Scan for the cell matching the given text and deliver its [x, y] coordinate at center. 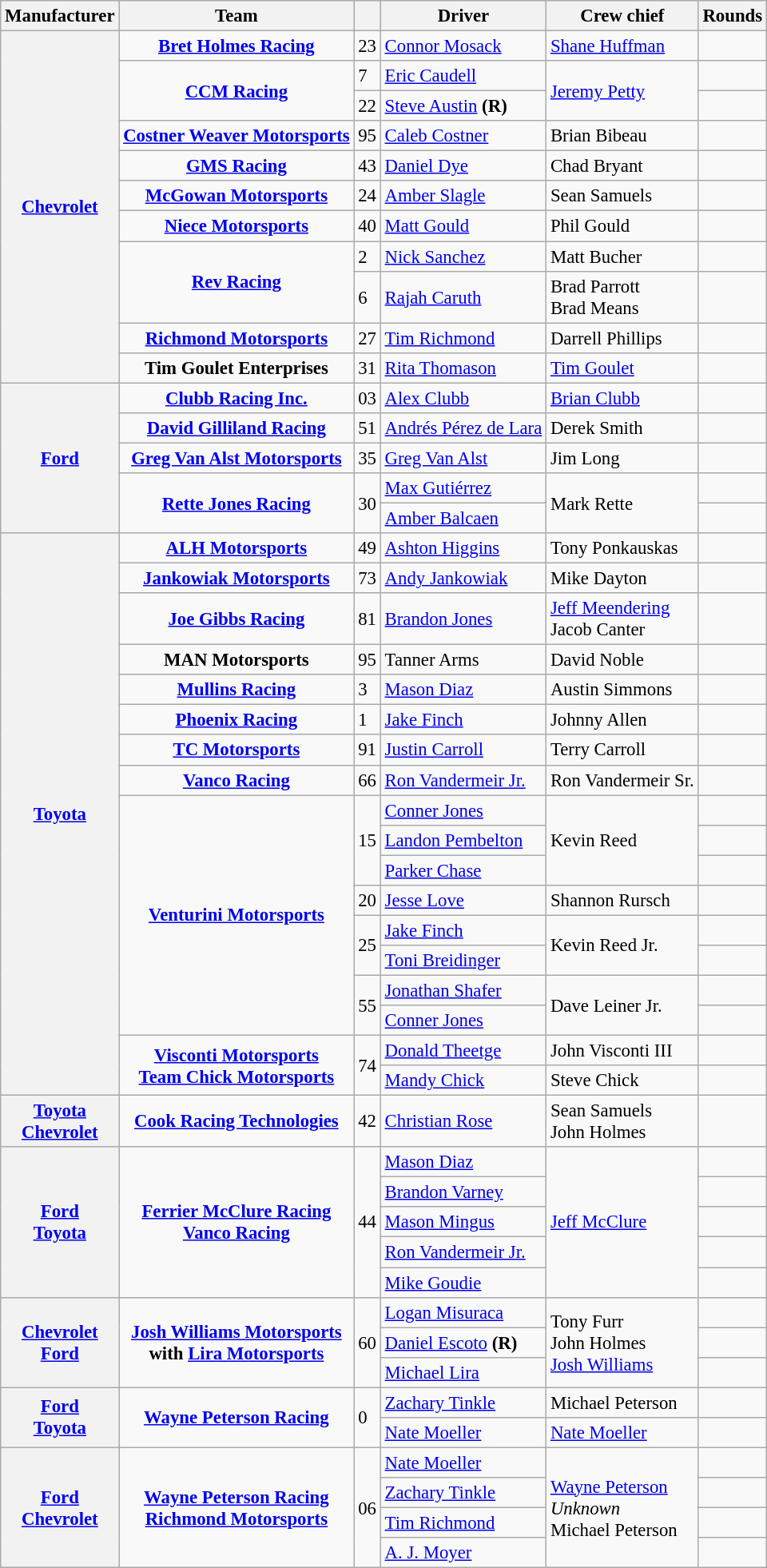
Tanner Arms [463, 660]
Matt Gould [463, 226]
Max Gutiérrez [463, 488]
Kevin Reed [623, 841]
2 [368, 257]
Christian Rose [463, 1122]
Niece Motorsports [236, 226]
7 [368, 76]
Michael Lira [463, 1372]
CCM Racing [236, 91]
Darrell Phillips [623, 338]
Jesse Love [463, 901]
Toyota [60, 814]
91 [368, 750]
Mike Goudie [463, 1283]
Tim Goulet Enterprises [236, 368]
Alex Clubb [463, 398]
Parker Chase [463, 870]
27 [368, 338]
42 [368, 1122]
Joe Gibbs Racing [236, 619]
Tim Goulet [623, 368]
66 [368, 780]
Team [236, 16]
Mike Dayton [623, 579]
Driver [463, 16]
1 [368, 720]
Rounds [732, 16]
A. J. Moyer [463, 1553]
Ashton Higgins [463, 548]
Crew chief [623, 16]
Phoenix Racing [236, 720]
Shane Huffman [623, 46]
Caleb Costner [463, 136]
Austin Simmons [623, 690]
Venturini Motorsports [236, 916]
Eric Caudell [463, 76]
Justin Carroll [463, 750]
22 [368, 106]
Tony Ponkauskas [623, 548]
Landon Pembelton [463, 840]
Mark Rette [623, 503]
MAN Motorsports [236, 660]
Andrés Pérez de Lara [463, 428]
Nick Sanchez [463, 257]
Ford Chevrolet [60, 1507]
Ford [60, 458]
Bret Holmes Racing [236, 46]
Daniel Escoto (R) [463, 1343]
Visconti Motorsports Team Chick Motorsports [236, 1066]
Brandon Varney [463, 1192]
Costner Weaver Motorsports [236, 136]
20 [368, 901]
David Gilliland Racing [236, 428]
Terry Carroll [623, 750]
Derek Smith [623, 428]
Steve Austin (R) [463, 106]
Greg Van Alst Motorsports [236, 458]
Andy Jankowiak [463, 579]
Jankowiak Motorsports [236, 579]
Amber Balcaen [463, 518]
David Noble [623, 660]
Jonathan Shafer [463, 990]
John Visconti III [623, 1051]
Toni Breidinger [463, 961]
Donald Theetge [463, 1051]
Richmond Motorsports [236, 338]
McGowan Motorsports [236, 196]
40 [368, 226]
0 [368, 1418]
Mason Mingus [463, 1222]
Brad Parrott Brad Means [623, 297]
Mandy Chick [463, 1080]
Manufacturer [60, 16]
55 [368, 1005]
Greg Van Alst [463, 458]
15 [368, 841]
43 [368, 166]
Clubb Racing Inc. [236, 398]
Wayne Peterson Racing [236, 1418]
GMS Racing [236, 166]
Jeff Meendering Jacob Canter [623, 619]
25 [368, 945]
TC Motorsports [236, 750]
Shannon Rursch [623, 901]
6 [368, 297]
Wayne Peterson Unknown Michael Peterson [623, 1507]
Logan Misuraca [463, 1312]
Brian Bibeau [623, 136]
Josh Williams Motorsports with Lira Motorsports [236, 1343]
Jim Long [623, 458]
06 [368, 1507]
Sean Samuels John Holmes [623, 1122]
Brian Clubb [623, 398]
03 [368, 398]
Cook Racing Technologies [236, 1122]
23 [368, 46]
31 [368, 368]
Kevin Reed Jr. [623, 945]
Chad Bryant [623, 166]
Wayne Peterson Racing Richmond Motorsports [236, 1507]
Sean Samuels [623, 196]
44 [368, 1222]
51 [368, 428]
Ferrier McClure Racing Vanco Racing [236, 1222]
Chevrolet Ford [60, 1343]
Toyota Chevrolet [60, 1122]
Connor Mosack [463, 46]
Matt Bucher [623, 257]
Rajah Caruth [463, 297]
3 [368, 690]
Tony Furr John Holmes Josh Williams [623, 1343]
Jeremy Petty [623, 91]
74 [368, 1066]
Rette Jones Racing [236, 503]
Vanco Racing [236, 780]
81 [368, 619]
Steve Chick [623, 1080]
73 [368, 579]
49 [368, 548]
24 [368, 196]
Daniel Dye [463, 166]
Michael Peterson [623, 1403]
Ron Vandermeir Sr. [623, 780]
60 [368, 1343]
Dave Leiner Jr. [623, 1005]
Rita Thomason [463, 368]
Mullins Racing [236, 690]
30 [368, 503]
35 [368, 458]
Jeff McClure [623, 1222]
Rev Racing [236, 282]
Amber Slagle [463, 196]
Johnny Allen [623, 720]
Chevrolet [60, 208]
ALH Motorsports [236, 548]
Brandon Jones [463, 619]
Phil Gould [623, 226]
